Extract the [X, Y] coordinate from the center of the cell holding the provided text.  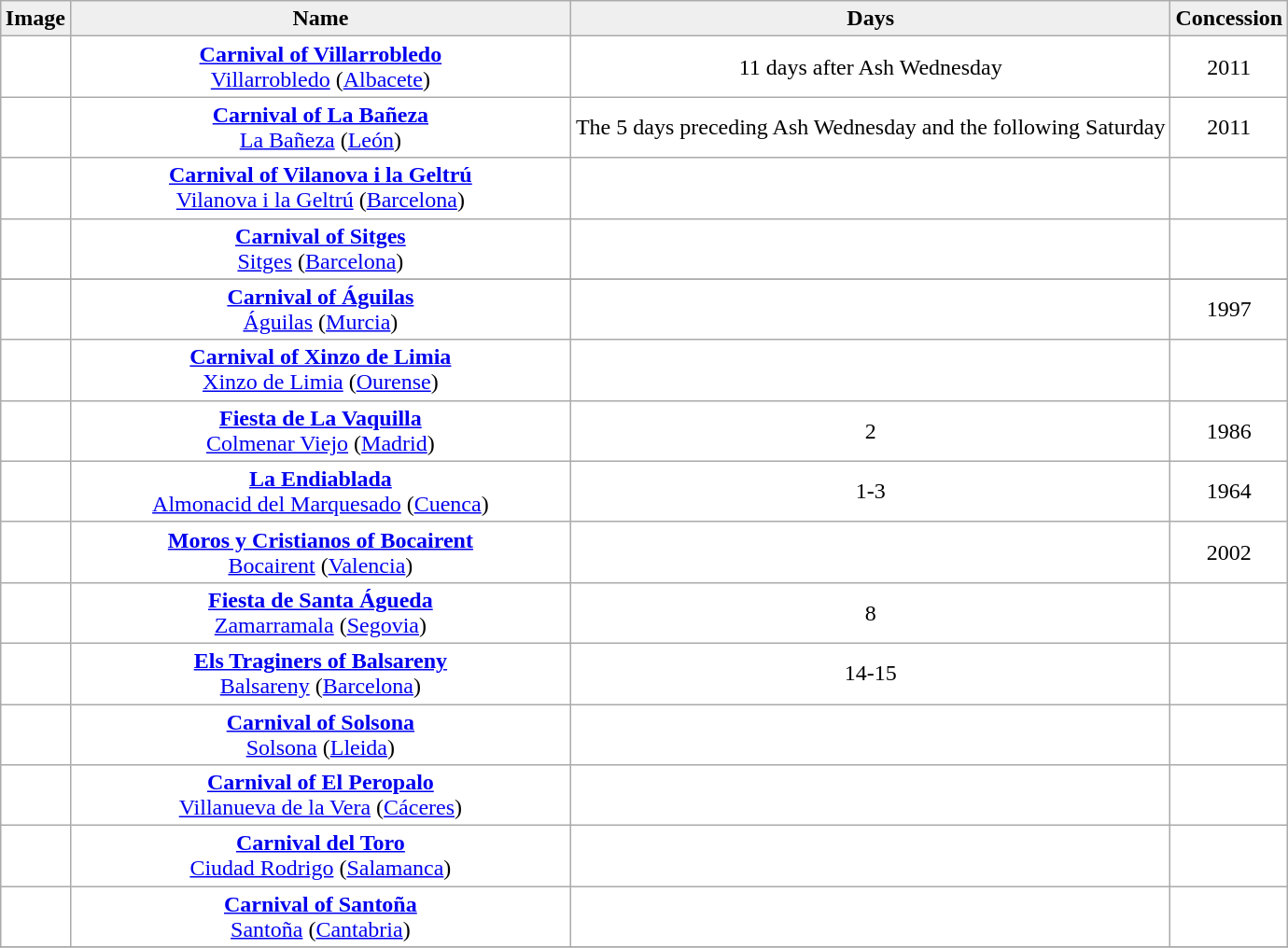
Moros y Cristianos of BocairentBocairent (Valencia) [320, 552]
Carnival of El PeropaloVillanueva de la Vera (Cáceres) [320, 795]
Carnival del ToroCiudad Rodrigo (Salamanca) [320, 857]
The 5 days preceding Ash Wednesday and the following Saturday [870, 127]
Carnival of SitgesSitges (Barcelona) [320, 248]
Carnival of SolsonaSolsona (Lleida) [320, 733]
Concession [1229, 19]
8 [870, 612]
Carnival of Xinzo de LimiaXinzo de Limia (Ourense) [320, 369]
14-15 [870, 674]
1-3 [870, 491]
Name [320, 19]
Carnival of Vilanova i la GeltrúVilanova i la Geltrú (Barcelona) [320, 188]
2 [870, 431]
La EndiabladaAlmonacid del Marquesado (Cuenca) [320, 491]
Fiesta de Santa ÁguedaZamarramala (Segovia) [320, 612]
Carnival of SantoñaSantoña (Cantabria) [320, 916]
Els Traginers of BalsarenyBalsareny (Barcelona) [320, 674]
1964 [1229, 491]
Carnival of ÁguilasÁguilas (Murcia) [320, 310]
2002 [1229, 552]
11 days after Ash Wednesday [870, 67]
1986 [1229, 431]
Image [35, 19]
Days [870, 19]
Fiesta de La VaquillaColmenar Viejo (Madrid) [320, 431]
Carnival of La BañezaLa Bañeza (León) [320, 127]
1997 [1229, 310]
Carnival of VillarrobledoVillarrobledo (Albacete) [320, 67]
